Capture the cell that displays the provided text and extract its (x, y) central coordinate. 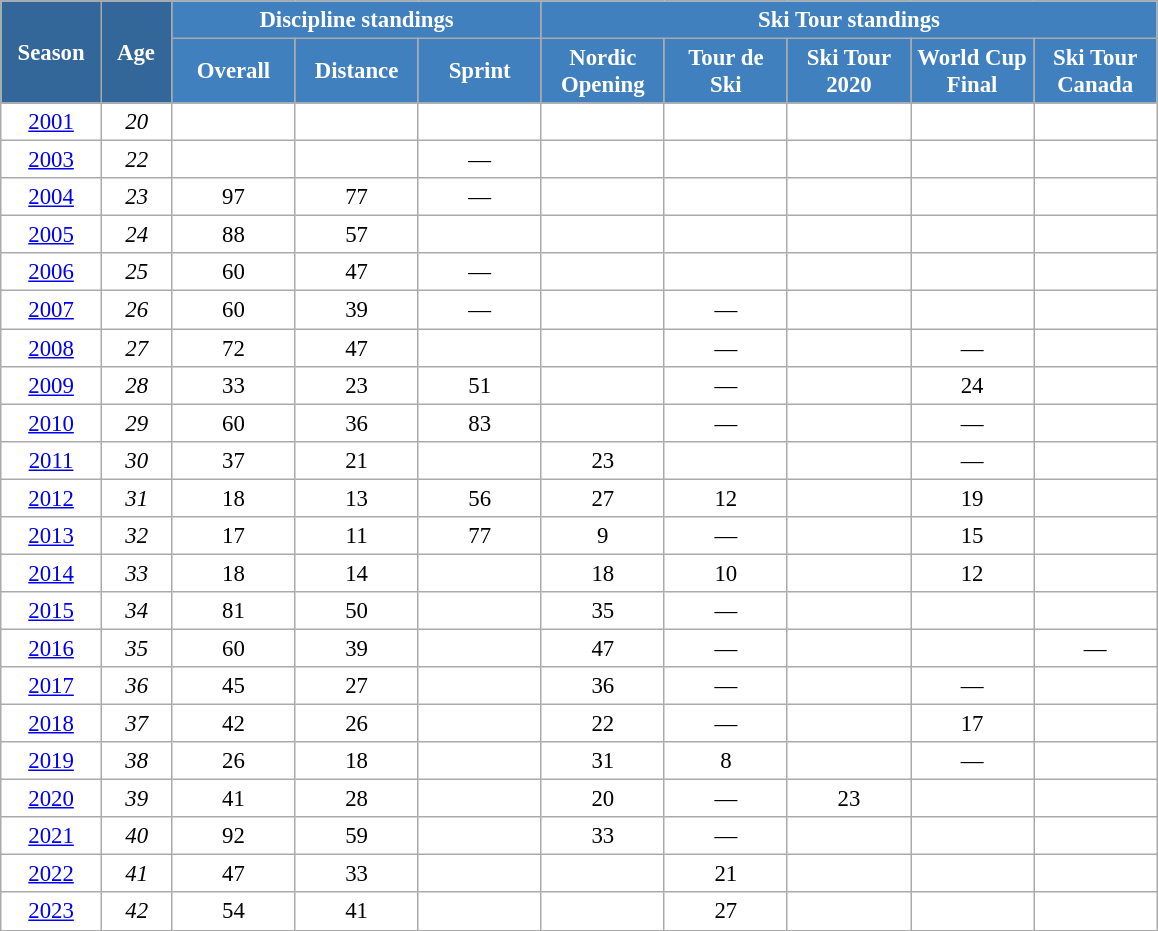
54 (234, 912)
11 (356, 536)
2016 (52, 648)
2013 (52, 536)
56 (480, 498)
2006 (52, 273)
45 (234, 686)
88 (234, 235)
2010 (52, 423)
72 (234, 348)
15 (972, 536)
2018 (52, 724)
2014 (52, 573)
Sprint (480, 72)
2022 (52, 874)
97 (234, 197)
2017 (52, 686)
Ski Tour standings (848, 20)
25 (136, 273)
Ski Tour2020 (848, 72)
34 (136, 611)
2011 (52, 460)
Tour deSki (726, 72)
Season (52, 52)
2003 (52, 160)
2012 (52, 498)
57 (356, 235)
2021 (52, 836)
Age (136, 52)
14 (356, 573)
2007 (52, 310)
2020 (52, 799)
32 (136, 536)
2019 (52, 761)
13 (356, 498)
Discipline standings (356, 20)
59 (356, 836)
2005 (52, 235)
Distance (356, 72)
83 (480, 423)
2004 (52, 197)
Overall (234, 72)
29 (136, 423)
10 (726, 573)
NordicOpening (602, 72)
2015 (52, 611)
50 (356, 611)
World CupFinal (972, 72)
40 (136, 836)
9 (602, 536)
8 (726, 761)
2009 (52, 385)
2008 (52, 348)
51 (480, 385)
2023 (52, 912)
30 (136, 460)
92 (234, 836)
19 (972, 498)
38 (136, 761)
2001 (52, 122)
81 (234, 611)
Ski TourCanada (1096, 72)
